Return the [X, Y] coordinate for the center point of the cell that contains the specified text.  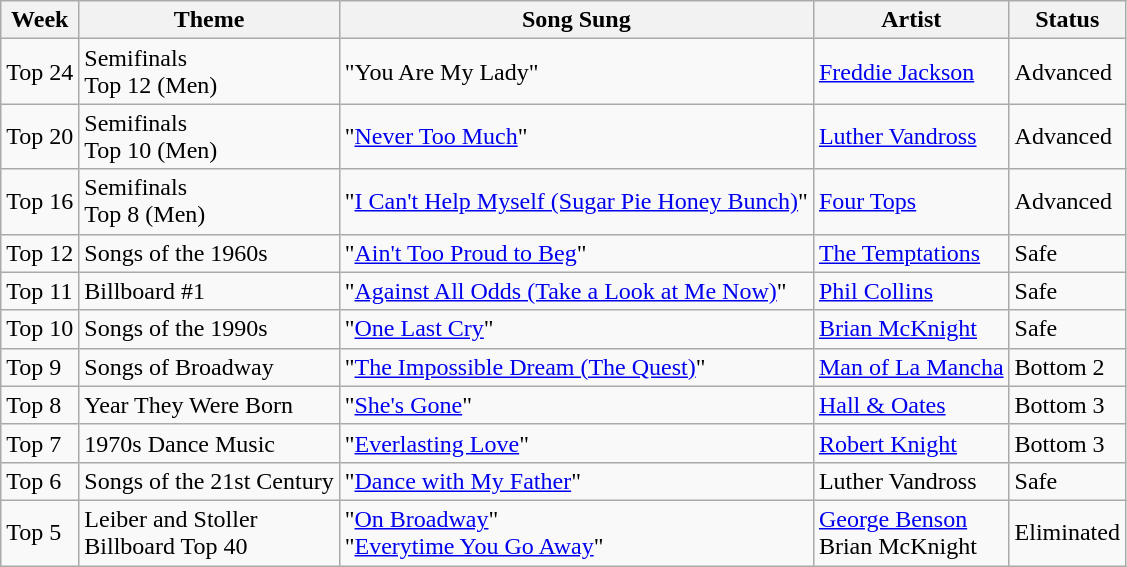
Eliminated [1067, 532]
1970s Dance Music [209, 443]
Year They Were Born [209, 405]
"Everlasting Love" [576, 443]
"She's Gone" [576, 405]
Week [40, 20]
Songs of Broadway [209, 367]
Four Tops [911, 202]
Top 7 [40, 443]
Top 10 [40, 329]
Top 11 [40, 291]
Top 12 [40, 253]
Robert Knight [911, 443]
"Against All Odds (Take a Look at Me Now)" [576, 291]
Songs of the 21st Century [209, 481]
Top 8 [40, 405]
Status [1067, 20]
Top 24 [40, 72]
Theme [209, 20]
"Never Too Much" [576, 136]
SemifinalsTop 8 (Men) [209, 202]
Songs of the 1960s [209, 253]
Hall & Oates [911, 405]
Artist [911, 20]
SemifinalsTop 12 (Men) [209, 72]
"On Broadway""Everytime You Go Away" [576, 532]
Billboard #1 [209, 291]
"You Are My Lady" [576, 72]
"Ain't Too Proud to Beg" [576, 253]
SemifinalsTop 10 (Men) [209, 136]
"The Impossible Dream (The Quest)" [576, 367]
Freddie Jackson [911, 72]
Song Sung [576, 20]
Phil Collins [911, 291]
Brian McKnight [911, 329]
Leiber and StollerBillboard Top 40 [209, 532]
Bottom 2 [1067, 367]
Top 16 [40, 202]
"I Can't Help Myself (Sugar Pie Honey Bunch)" [576, 202]
Top 20 [40, 136]
George BensonBrian McKnight [911, 532]
The Temptations [911, 253]
Man of La Mancha [911, 367]
"One Last Cry" [576, 329]
Top 5 [40, 532]
Songs of the 1990s [209, 329]
Top 6 [40, 481]
Top 9 [40, 367]
"Dance with My Father" [576, 481]
